From the cell containing the given text, extract its center point as [x, y] coordinate. 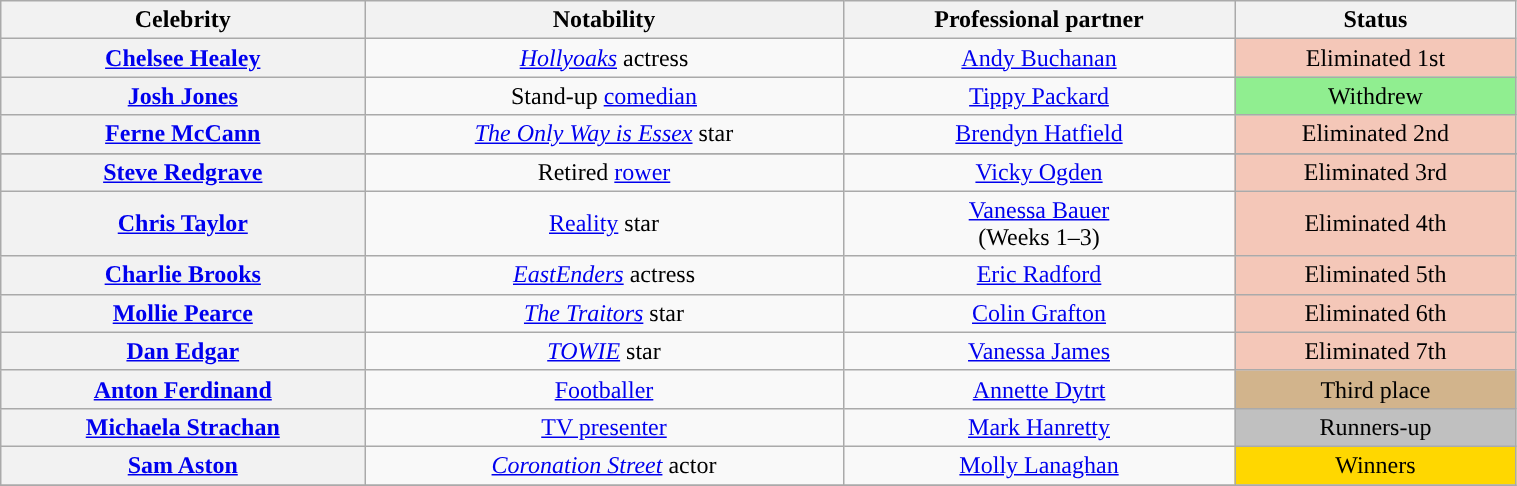
Sam Aston [183, 465]
Retired rower [604, 172]
Winners [1376, 465]
Third place [1376, 389]
Colin Grafton [1039, 313]
Eric Radford [1039, 275]
Eliminated 3rd [1376, 172]
Eliminated 6th [1376, 313]
Celebrity [183, 20]
Withdrew [1376, 96]
Vanessa James [1039, 351]
Brendyn Hatfield [1039, 134]
Chelsee Healey [183, 58]
Coronation Street actor [604, 465]
TV presenter [604, 427]
Notability [604, 20]
TOWIE star [604, 351]
Status [1376, 20]
Anton Ferdinand [183, 389]
Molly Lanaghan [1039, 465]
Eliminated 5th [1376, 275]
Dan Edgar [183, 351]
Ferne McCann [183, 134]
Michaela Strachan [183, 427]
Josh Jones [183, 96]
The Only Way is Essex star [604, 134]
Eliminated 1st [1376, 58]
Stand-up comedian [604, 96]
Andy Buchanan [1039, 58]
Annette Dytrt [1039, 389]
Eliminated 7th [1376, 351]
Reality star [604, 224]
Tippy Packard [1039, 96]
Charlie Brooks [183, 275]
EastEnders actress [604, 275]
Mollie Pearce [183, 313]
Vanessa Bauer(Weeks 1–3) [1039, 224]
Professional partner [1039, 20]
Chris Taylor [183, 224]
The Traitors star [604, 313]
Eliminated 4th [1376, 224]
Runners-up [1376, 427]
Steve Redgrave [183, 172]
Eliminated 2nd [1376, 134]
Footballer [604, 389]
Vicky Ogden [1039, 172]
Hollyoaks actress [604, 58]
Mark Hanretty [1039, 427]
